Output the [X, Y] coordinate of the center of the cell containing the given text.  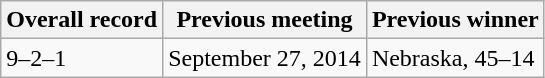
9–2–1 [82, 58]
Previous winner [455, 20]
Overall record [82, 20]
Previous meeting [265, 20]
Nebraska, 45–14 [455, 58]
September 27, 2014 [265, 58]
